Return (x, y) of the center of cell containing provided text 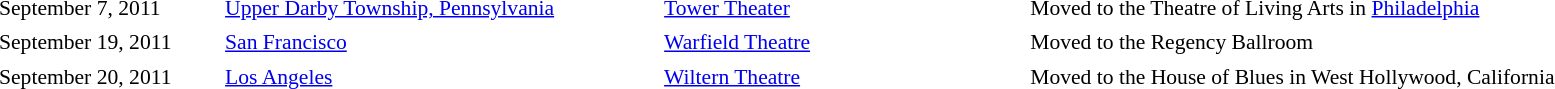
San Francisco (440, 42)
Warfield Theatre (842, 42)
